For the text-containing cell, return its midpoint in (X, Y) coordinate format. 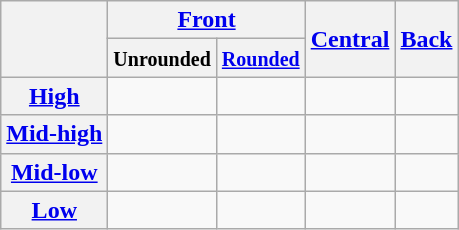
Low (54, 210)
High (54, 96)
Back (426, 39)
Mid-low (54, 172)
Front (206, 20)
Rounded (260, 58)
Mid-high (54, 134)
Unrounded (162, 58)
Central (350, 39)
